Search for the cell housing the specified text and yield its (x, y) center coordinate. 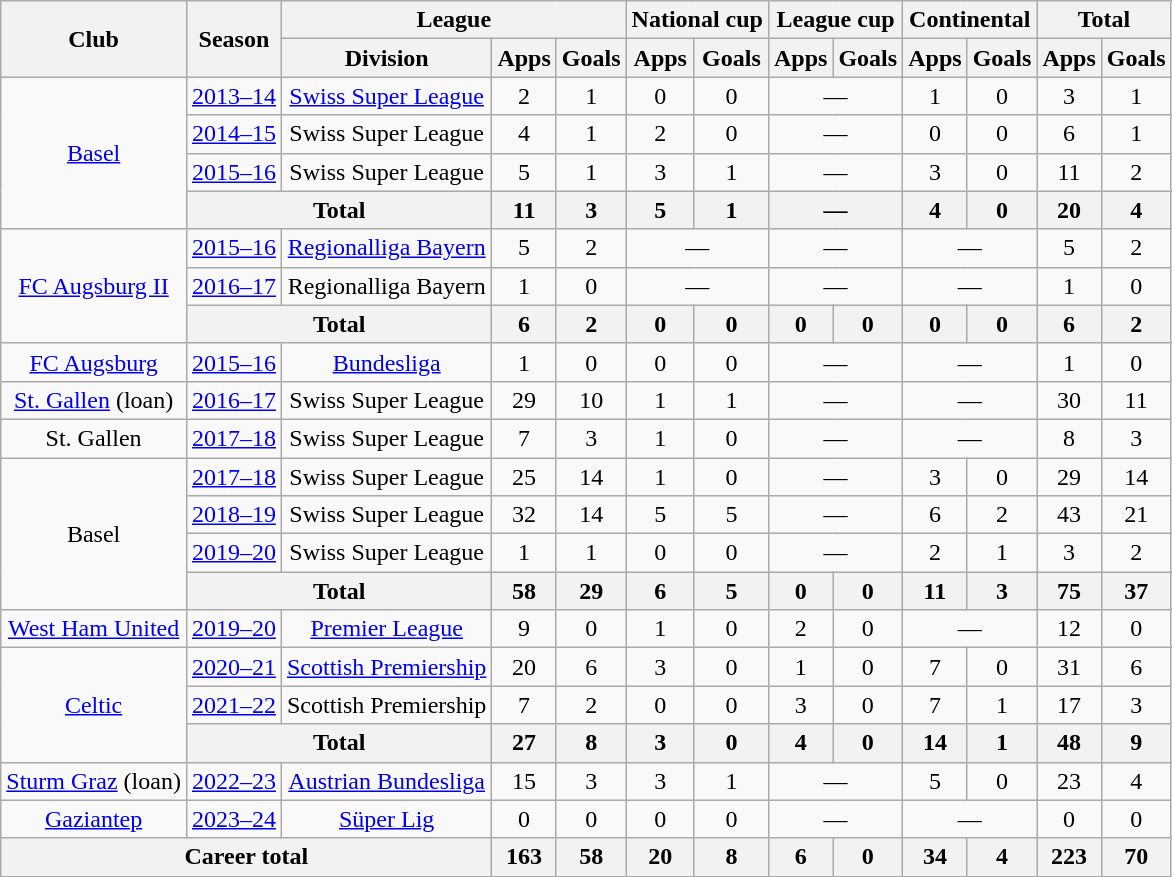
23 (1069, 781)
43 (1069, 515)
Süper Lig (386, 819)
Club (94, 39)
Division (386, 58)
2021–22 (234, 705)
27 (524, 743)
Bundesliga (386, 362)
25 (524, 477)
League (454, 20)
2018–19 (234, 515)
Celtic (94, 705)
223 (1069, 857)
Austrian Bundesliga (386, 781)
70 (1136, 857)
Season (234, 39)
St. Gallen (94, 438)
2023–24 (234, 819)
30 (1069, 400)
31 (1069, 667)
West Ham United (94, 629)
34 (935, 857)
Premier League (386, 629)
2020–21 (234, 667)
St. Gallen (loan) (94, 400)
League cup (835, 20)
FC Augsburg II (94, 286)
163 (524, 857)
2014–15 (234, 134)
Gaziantep (94, 819)
32 (524, 515)
37 (1136, 591)
Sturm Graz (loan) (94, 781)
Continental (970, 20)
National cup (697, 20)
2013–14 (234, 96)
2022–23 (234, 781)
21 (1136, 515)
10 (591, 400)
17 (1069, 705)
FC Augsburg (94, 362)
48 (1069, 743)
75 (1069, 591)
Career total (246, 857)
12 (1069, 629)
15 (524, 781)
